Pinpoint the cell where the given text exists, returning its [x, y] midpoint coordinate. 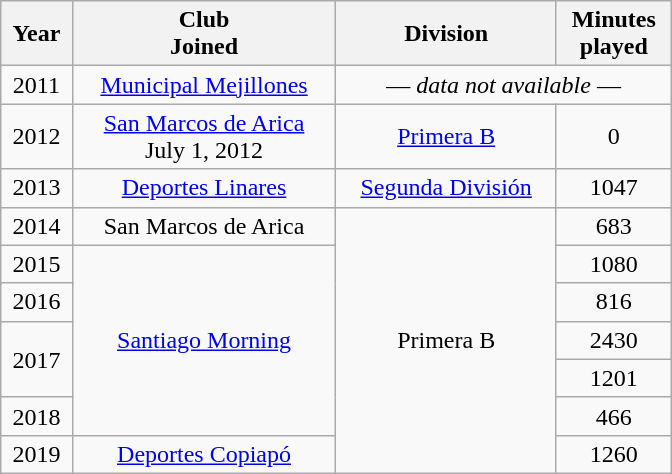
Municipal Mejillones [204, 85]
0 [614, 136]
466 [614, 416]
Club Joined [204, 34]
San Marcos de AricaJuly 1, 2012 [204, 136]
Year [36, 34]
2016 [36, 302]
2013 [36, 188]
1260 [614, 454]
2018 [36, 416]
2014 [36, 226]
1080 [614, 264]
Segunda División [446, 188]
2019 [36, 454]
683 [614, 226]
2012 [36, 136]
Santiago Morning [204, 340]
2011 [36, 85]
2017 [36, 359]
San Marcos de Arica [204, 226]
Minutesplayed [614, 34]
Deportes Copiapó [204, 454]
— data not available — [504, 85]
816 [614, 302]
Division [446, 34]
1201 [614, 378]
2015 [36, 264]
1047 [614, 188]
2430 [614, 340]
Deportes Linares [204, 188]
